Provide the (X, Y) coordinate of the cell's center where the given text is located.  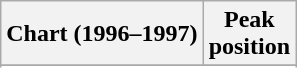
Peakposition (249, 34)
Chart (1996–1997) (102, 34)
